Capture the cell that displays the provided text and extract its [x, y] central coordinate. 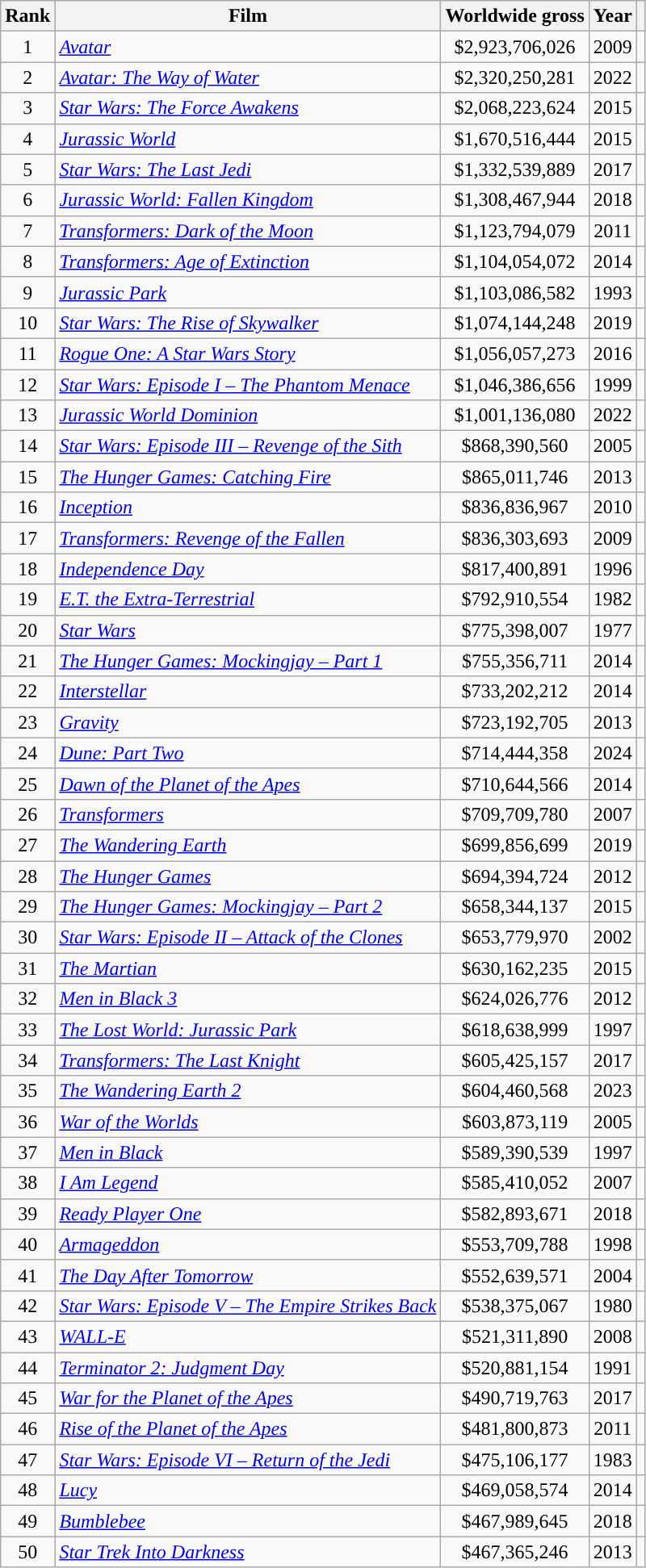
Star Wars: Episode V – The Empire Strikes Back [248, 1306]
WALL-E [248, 1336]
$723,192,705 [515, 722]
27 [27, 845]
3 [27, 108]
2024 [612, 753]
34 [27, 1060]
36 [27, 1122]
Men in Black [248, 1152]
$1,103,086,582 [515, 292]
Inception [248, 508]
31 [27, 968]
$521,311,890 [515, 1336]
$630,162,235 [515, 968]
26 [27, 814]
23 [27, 722]
5 [27, 169]
The Wandering Earth [248, 845]
$582,893,671 [515, 1214]
47 [27, 1460]
$868,390,560 [515, 446]
$836,303,693 [515, 538]
$520,881,154 [515, 1368]
1991 [612, 1368]
$624,026,776 [515, 999]
Gravity [248, 722]
The Martian [248, 968]
$2,068,223,624 [515, 108]
$469,058,574 [515, 1491]
40 [27, 1244]
Avatar [248, 47]
$552,639,571 [515, 1275]
$710,644,566 [515, 784]
The Hunger Games: Mockingjay – Part 1 [248, 661]
Transformers: The Last Knight [248, 1060]
35 [27, 1091]
2 [27, 77]
$1,670,516,444 [515, 139]
Dawn of the Planet of the Apes [248, 784]
29 [27, 907]
25 [27, 784]
Armageddon [248, 1244]
Jurassic World Dominion [248, 416]
$1,123,794,079 [515, 231]
Star Wars: The Rise of Skywalker [248, 323]
16 [27, 508]
1982 [612, 600]
$475,106,177 [515, 1460]
$1,308,467,944 [515, 200]
22 [27, 692]
Transformers: Dark of the Moon [248, 231]
$714,444,358 [515, 753]
$585,410,052 [515, 1183]
$792,910,554 [515, 600]
7 [27, 231]
$2,320,250,281 [515, 77]
$605,425,157 [515, 1060]
Dune: Part Two [248, 753]
Avatar: The Way of Water [248, 77]
Bumblebee [248, 1521]
$1,001,136,080 [515, 416]
28 [27, 876]
Star Wars [248, 630]
Transformers: Revenge of the Fallen [248, 538]
$836,836,967 [515, 508]
38 [27, 1183]
The Lost World: Jurassic Park [248, 1030]
45 [27, 1399]
46 [27, 1429]
$775,398,007 [515, 630]
$553,709,788 [515, 1244]
11 [27, 353]
Terminator 2: Judgment Day [248, 1368]
37 [27, 1152]
15 [27, 477]
2010 [612, 508]
Jurassic World: Fallen Kingdom [248, 200]
$755,356,711 [515, 661]
$538,375,067 [515, 1306]
39 [27, 1214]
$490,719,763 [515, 1399]
32 [27, 999]
50 [27, 1552]
17 [27, 538]
$467,365,246 [515, 1552]
$1,332,539,889 [515, 169]
Men in Black 3 [248, 999]
$699,856,699 [515, 845]
44 [27, 1368]
$467,989,645 [515, 1521]
$865,011,746 [515, 477]
1980 [612, 1306]
Star Wars: Episode II – Attack of the Clones [248, 938]
$653,779,970 [515, 938]
Star Wars: Episode III – Revenge of the Sith [248, 446]
The Hunger Games: Catching Fire [248, 477]
$2,923,706,026 [515, 47]
$1,104,054,072 [515, 261]
Rogue One: A Star Wars Story [248, 353]
E.T. the Extra-Terrestrial [248, 600]
Star Wars: The Force Awakens [248, 108]
Rank [27, 16]
1977 [612, 630]
The Hunger Games [248, 876]
Rise of the Planet of the Apes [248, 1429]
$589,390,539 [515, 1152]
$603,873,119 [515, 1122]
24 [27, 753]
12 [27, 385]
$709,709,780 [515, 814]
Transformers [248, 814]
2002 [612, 938]
20 [27, 630]
Transformers: Age of Extinction [248, 261]
10 [27, 323]
Film [248, 16]
2023 [612, 1091]
War of the Worlds [248, 1122]
8 [27, 261]
1993 [612, 292]
1998 [612, 1244]
1 [27, 47]
$694,394,724 [515, 876]
$1,056,057,273 [515, 353]
Jurassic Park [248, 292]
Worldwide gross [515, 16]
6 [27, 200]
1999 [612, 385]
30 [27, 938]
43 [27, 1336]
2004 [612, 1275]
$1,046,386,656 [515, 385]
I Am Legend [248, 1183]
1983 [612, 1460]
13 [27, 416]
Ready Player One [248, 1214]
The Day After Tomorrow [248, 1275]
4 [27, 139]
19 [27, 600]
$618,638,999 [515, 1030]
Star Wars: The Last Jedi [248, 169]
Interstellar [248, 692]
2008 [612, 1336]
$481,800,873 [515, 1429]
$1,074,144,248 [515, 323]
48 [27, 1491]
49 [27, 1521]
The Hunger Games: Mockingjay – Part 2 [248, 907]
Star Wars: Episode VI – Return of the Jedi [248, 1460]
Year [612, 16]
14 [27, 446]
21 [27, 661]
$604,460,568 [515, 1091]
The Wandering Earth 2 [248, 1091]
$733,202,212 [515, 692]
$658,344,137 [515, 907]
Star Wars: Episode I – The Phantom Menace [248, 385]
$817,400,891 [515, 569]
War for the Planet of the Apes [248, 1399]
41 [27, 1275]
Independence Day [248, 569]
Star Trek Into Darkness [248, 1552]
Jurassic World [248, 139]
1996 [612, 569]
Lucy [248, 1491]
42 [27, 1306]
18 [27, 569]
33 [27, 1030]
9 [27, 292]
2016 [612, 353]
